Determine the (X, Y) coordinate at the center of the cell enclosing the given text.  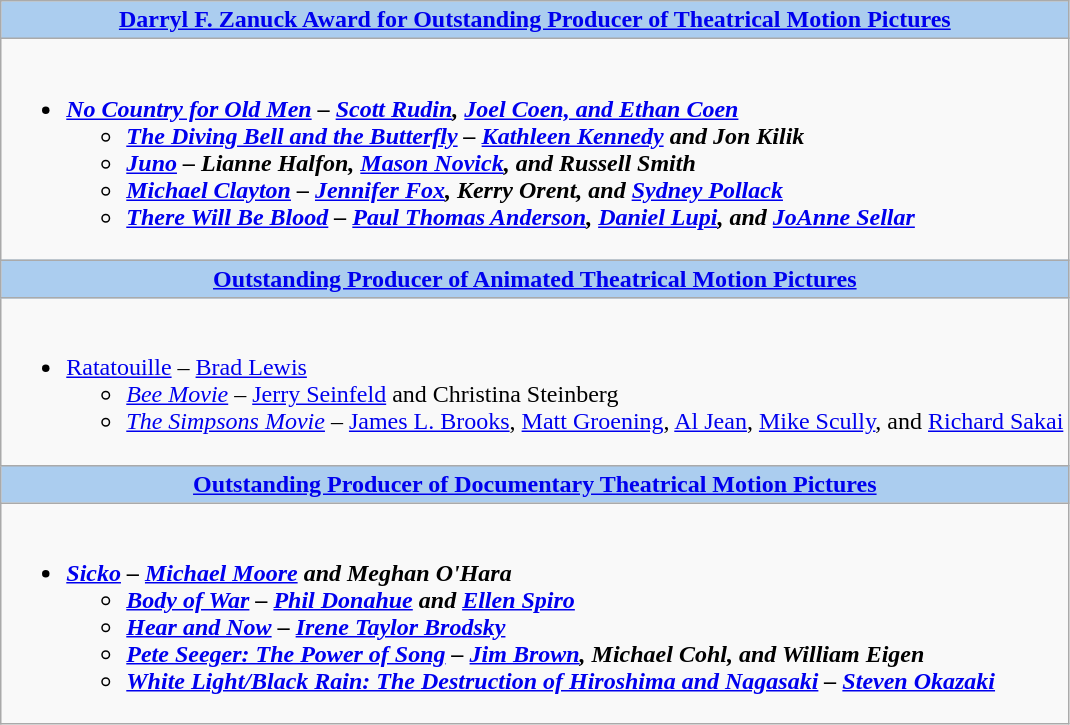
Darryl F. Zanuck Award for Outstanding Producer of Theatrical Motion Pictures (535, 20)
Outstanding Producer of Documentary Theatrical Motion Pictures (535, 484)
Outstanding Producer of Animated Theatrical Motion Pictures (535, 279)
